Detect which cell encompasses the target text, then output its (X, Y) center coordinate. 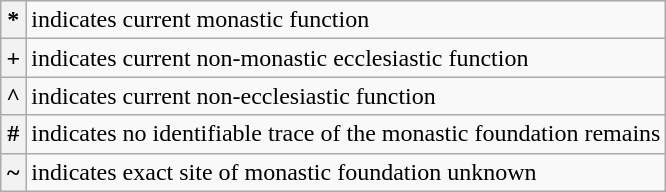
+ (14, 58)
indicates no identifiable trace of the monastic foundation remains (346, 134)
~ (14, 172)
indicates exact site of monastic foundation unknown (346, 172)
* (14, 20)
indicates current non-monastic ecclesiastic function (346, 58)
indicates current non-ecclesiastic function (346, 96)
# (14, 134)
indicates current monastic function (346, 20)
^ (14, 96)
